Return the (x, y) coordinate for the center point of the cell that contains the specified text.  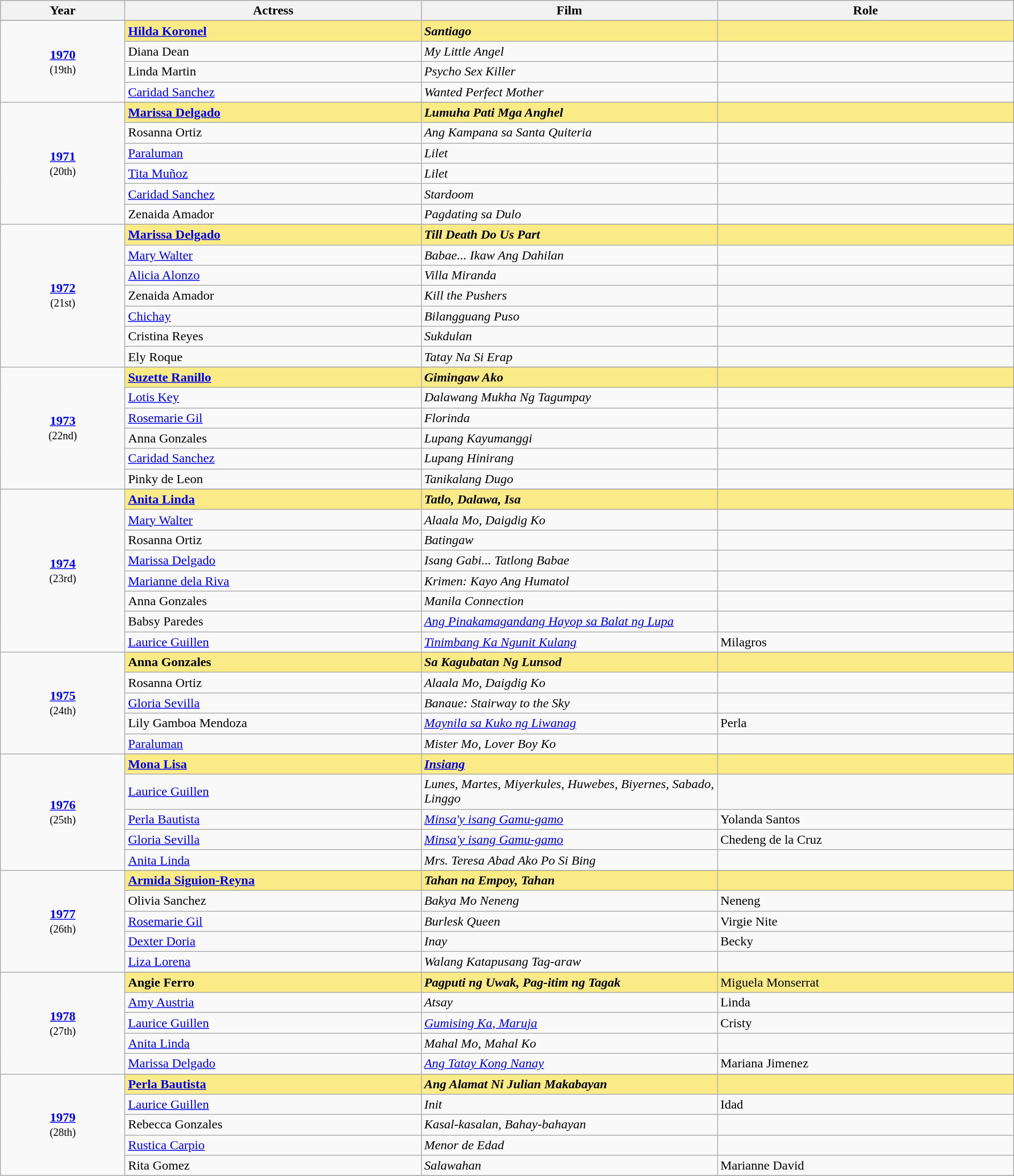
Film (570, 11)
Linda Martin (273, 72)
Batingaw (570, 540)
Till Death Do Us Part (570, 234)
Krimen: Kayo Ang Humatol (570, 581)
Ang Alamat Ni Julian Makabayan (570, 1084)
Tahan na Empoy, Tahan (570, 880)
Yolanda Santos (865, 819)
Bilangguang Puso (570, 316)
Role (865, 11)
Pagdating sa Dulo (570, 214)
1976(25th) (63, 812)
Olivia Sanchez (273, 900)
1978(27th) (63, 1023)
Manila Connection (570, 601)
Alicia Alonzo (273, 276)
Tita Muñoz (273, 173)
Chedeng de la Cruz (865, 839)
Ely Roque (273, 357)
Banaue: Stairway to the Sky (570, 703)
Mona Lisa (273, 764)
Kasal-kasalan, Bahay-bahayan (570, 1125)
1975(24th) (63, 703)
Tinimbang Ka Ngunit Kulang (570, 642)
Mister Mo, Lover Boy Ko (570, 744)
Florinda (570, 418)
Atsay (570, 1003)
Menor de Edad (570, 1145)
Lily Gamboa Mendoza (273, 723)
Pinky de Leon (273, 479)
Walang Katapusang Tag-araw (570, 962)
Tanikalang Dugo (570, 479)
Sa Kagubatan Ng Lunsod (570, 662)
Santiago (570, 31)
1977(26th) (63, 921)
Psycho Sex Killer (570, 72)
1974(23rd) (63, 570)
Maynila sa Kuko ng Liwanag (570, 723)
My Little Angel (570, 51)
Hilda Koronel (273, 31)
Miguela Monserrat (865, 982)
Idad (865, 1104)
Marianne David (865, 1165)
Diana Dean (273, 51)
1973(22nd) (63, 428)
Year (63, 11)
Kill the Pushers (570, 296)
1970(19th) (63, 62)
Gimingaw Ako (570, 377)
Ang Kampana sa Santa Quiteria (570, 133)
Mahal Mo, Mahal Ko (570, 1043)
Angie Ferro (273, 982)
1979(28th) (63, 1125)
Babae... Ikaw Ang Dahilan (570, 255)
Lupang Hinirang (570, 459)
Becky (865, 942)
Chichay (273, 316)
Linda (865, 1003)
Inay (570, 942)
Salawahan (570, 1165)
Lunes, Martes, Miyerkules, Huwebes, Biyernes, Sabado, Linggo (570, 792)
Ang Tatay Kong Nanay (570, 1064)
Dalawang Mukha Ng Tagumpay (570, 398)
Milagros (865, 642)
Rita Gomez (273, 1165)
Mariana Jimenez (865, 1064)
Dexter Doria (273, 942)
Virgie Nite (865, 921)
Sukdulan (570, 337)
1971(20th) (63, 163)
Lupang Kayumanggi (570, 438)
Amy Austria (273, 1003)
Actress (273, 11)
Suzette Ranillo (273, 377)
Burlesk Queen (570, 921)
Rustica Carpio (273, 1145)
Tatay Na Si Erap (570, 357)
Wanted Perfect Mother (570, 92)
Gumising Ka, Maruja (570, 1023)
Pagputi ng Uwak, Pag-itim ng Tagak (570, 982)
Stardoom (570, 194)
Cristy (865, 1023)
1972(21st) (63, 295)
Insiang (570, 764)
Lotis Key (273, 398)
Ang Pinakamagandang Hayop sa Balat ng Lupa (570, 622)
Tatlo, Dalawa, Isa (570, 499)
Init (570, 1104)
Cristina Reyes (273, 337)
Liza Lorena (273, 962)
Bakya Mo Neneng (570, 900)
Babsy Paredes (273, 622)
Perla (865, 723)
Lumuha Pati Mga Anghel (570, 112)
Villa Miranda (570, 276)
Isang Gabi... Tatlong Babae (570, 560)
Rebecca Gonzales (273, 1125)
Marianne dela Riva (273, 581)
Mrs. Teresa Abad Ako Po Si Bing (570, 860)
Neneng (865, 900)
Armida Siguion-Reyna (273, 880)
